Detect which cell encompasses the target text, then output its (x, y) center coordinate. 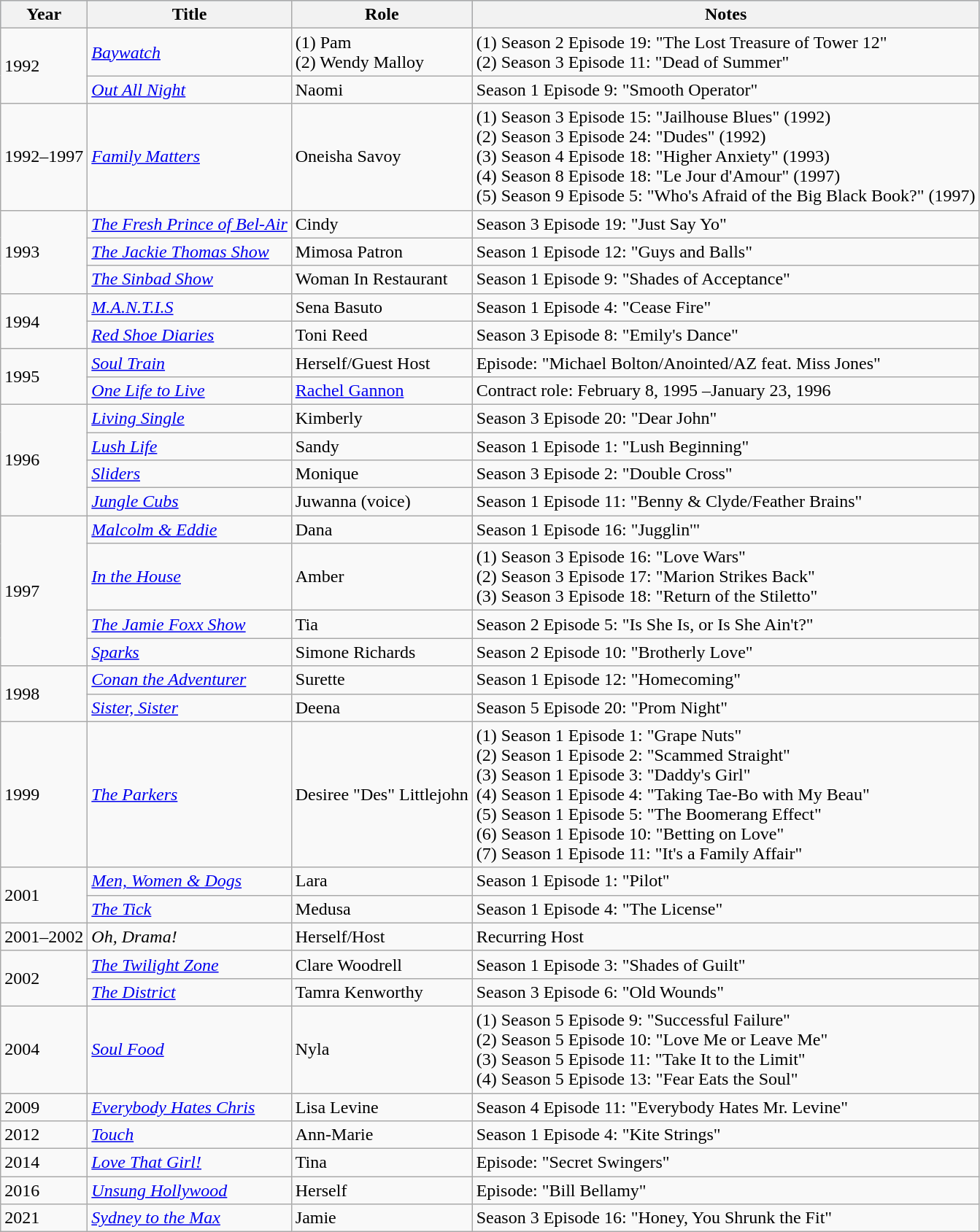
Role (382, 15)
Sena Basuto (382, 307)
The Fresh Prince of Bel-Air (190, 224)
The Sinbad Show (190, 279)
The Jamie Foxx Show (190, 624)
1992–1997 (44, 157)
Surette (382, 680)
Out All Night (190, 90)
Sister, Sister (190, 708)
Tia (382, 624)
2001–2002 (44, 937)
Amber (382, 577)
Ann-Marie (382, 1135)
Season 1 Episode 1: "Lush Beginning" (725, 446)
The Twilight Zone (190, 964)
Kimberly (382, 418)
Medusa (382, 909)
(1) Season 3 Episode 16: "Love Wars"(2) Season 3 Episode 17: "Marion Strikes Back"(3) Season 3 Episode 18: "Return of the Stiletto" (725, 577)
Men, Women & Dogs (190, 881)
Touch (190, 1135)
Jamie (382, 1218)
Woman In Restaurant (382, 279)
Love That Girl! (190, 1163)
Season 3 Episode 8: "Emily's Dance" (725, 335)
The District (190, 992)
Soul Food (190, 1049)
2016 (44, 1190)
1993 (44, 252)
(1) Pam(2) Wendy Malloy (382, 53)
Season 3 Episode 19: "Just Say Yo" (725, 224)
Season 1 Episode 9: "Shades of Acceptance" (725, 279)
Season 1 Episode 11: "Benny & Clyde/Feather Brains" (725, 502)
Conan the Adventurer (190, 680)
1992 (44, 66)
Red Shoe Diaries (190, 335)
Monique (382, 474)
Season 3 Episode 6: "Old Wounds" (725, 992)
2002 (44, 978)
Season 1 Episode 4: "Kite Strings" (725, 1135)
Family Matters (190, 157)
Season 1 Episode 1: "Pilot" (725, 881)
Deena (382, 708)
Desiree "Des" Littlejohn (382, 794)
(1) Season 2 Episode 19: "The Lost Treasure of Tower 12"(2) Season 3 Episode 11: "Dead of Summer" (725, 53)
Lush Life (190, 446)
Title (190, 15)
Season 1 Episode 4: "Cease Fire" (725, 307)
Oneisha Savoy (382, 157)
The Parkers (190, 794)
Episode: "Bill Bellamy" (725, 1190)
M.A.N.T.I.S (190, 307)
Cindy (382, 224)
2001 (44, 895)
One Life to Live (190, 390)
Malcolm & Eddie (190, 530)
1996 (44, 460)
1994 (44, 321)
2021 (44, 1218)
Herself/Host (382, 937)
1998 (44, 694)
2004 (44, 1049)
Tamra Kenworthy (382, 992)
2012 (44, 1135)
Sparks (190, 652)
Notes (725, 15)
Season 1 Episode 16: "Jugglin'" (725, 530)
Herself (382, 1190)
Season 2 Episode 10: "Brotherly Love" (725, 652)
2014 (44, 1163)
Contract role: February 8, 1995 –January 23, 1996 (725, 390)
Season 3 Episode 16: "Honey, You Shrunk the Fit" (725, 1218)
Season 1 Episode 3: "Shades of Guilt" (725, 964)
In the House (190, 577)
Toni Reed (382, 335)
Clare Woodrell (382, 964)
1995 (44, 376)
2009 (44, 1107)
Everybody Hates Chris (190, 1107)
Rachel Gannon (382, 390)
Juwanna (voice) (382, 502)
Season 1 Episode 4: "The License" (725, 909)
Soul Train (190, 363)
Living Single (190, 418)
Sandy (382, 446)
Unsung Hollywood (190, 1190)
Season 3 Episode 20: "Dear John" (725, 418)
Sydney to the Max (190, 1218)
Nyla (382, 1049)
Season 2 Episode 5: "Is She Is, or Is She Ain't?" (725, 624)
Naomi (382, 90)
Episode: "Secret Swingers" (725, 1163)
Herself/Guest Host (382, 363)
1997 (44, 591)
Episode: "Michael Bolton/Anointed/AZ feat. Miss Jones" (725, 363)
Oh, Drama! (190, 937)
Sliders (190, 474)
Tina (382, 1163)
Season 1 Episode 12: "Homecoming" (725, 680)
Season 3 Episode 2: "Double Cross" (725, 474)
Year (44, 15)
Simone Richards (382, 652)
Lisa Levine (382, 1107)
1999 (44, 794)
Season 1 Episode 9: "Smooth Operator" (725, 90)
Season 1 Episode 12: "Guys and Balls" (725, 252)
Recurring Host (725, 937)
The Jackie Thomas Show (190, 252)
Jungle Cubs (190, 502)
Lara (382, 881)
Mimosa Patron (382, 252)
Baywatch (190, 53)
Season 5 Episode 20: "Prom Night" (725, 708)
The Tick (190, 909)
Season 4 Episode 11: "Everybody Hates Mr. Levine" (725, 1107)
Dana (382, 530)
